Output the (x, y) coordinate of the center of the cell containing the given text.  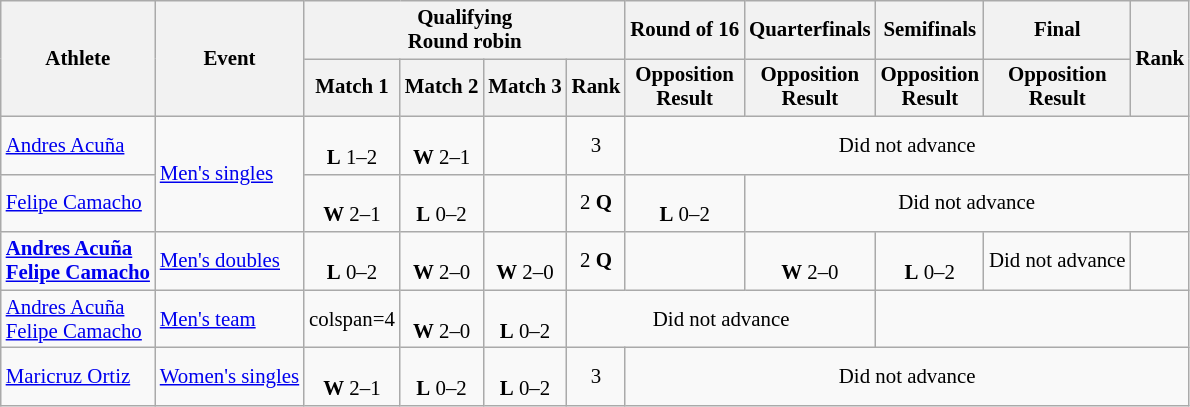
Round of 16 (684, 30)
colspan=4 (352, 319)
Men's doubles (230, 261)
Maricruz Ortiz (78, 377)
L 1–2 (352, 145)
Athlete (78, 59)
Event (230, 59)
Women's singles (230, 377)
Men's team (230, 319)
Felipe Camacho (78, 203)
Match 2 (442, 87)
Match 1 (352, 87)
Quarterfinals (810, 30)
Men's singles (230, 174)
Final (1058, 30)
Semifinals (930, 30)
Andres Acuña (78, 145)
Match 3 (524, 87)
QualifyingRound robin (464, 30)
